For the text-containing cell, return its midpoint in [X, Y] coordinate format. 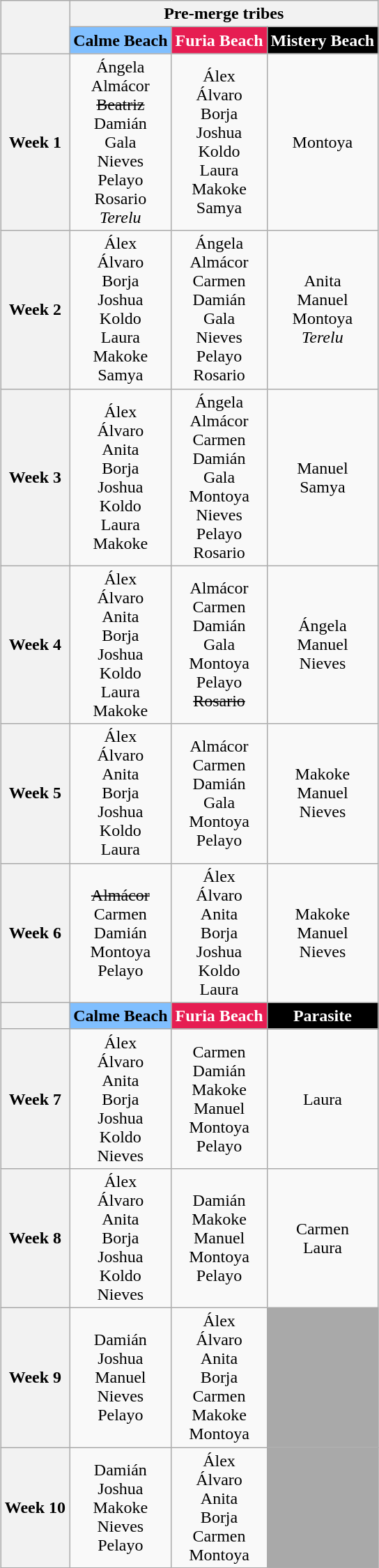
Ángela Almácor Beatriz Damián Gala Nieves Pelayo Rosario Terelu [121, 142]
Laura [323, 1099]
Week 2 [35, 309]
Ángela Almácor Carmen Damián Gala Nieves Pelayo Rosario [219, 309]
Almácor Carmen Damián Gala Montoya Pelayo Rosario [219, 645]
Week 9 [35, 1377]
Almácor Carmen Damián Montoya Pelayo [121, 933]
Ángela Manuel Nieves [323, 645]
Montoya [323, 142]
Pre-merge tribes [224, 14]
Damián Makoke Manuel Montoya Pelayo [219, 1238]
Parasite [323, 1016]
Damián Joshua Manuel Nieves Pelayo [121, 1377]
Week 5 [35, 793]
Álex Álvaro Anita Borja Carmen Makoke Montoya [219, 1377]
Almácor Carmen Damián Gala Montoya Pelayo [219, 793]
Week 10 [35, 1507]
Álex Álvaro Anita Borja Carmen Montoya [219, 1507]
Carmen Laura [323, 1238]
Week 8 [35, 1238]
Week 4 [35, 645]
Mistery Beach [323, 40]
Manuel Samya [323, 477]
Carmen Damián Makoke Manuel Montoya Pelayo [219, 1099]
Week 1 [35, 142]
Damián Joshua Makoke Nieves Pelayo [121, 1507]
Week 6 [35, 933]
Anita Manuel Montoya Terelu [323, 309]
Ángela Almácor Carmen Damián Gala Montoya Nieves Pelayo Rosario [219, 477]
Week 7 [35, 1099]
Week 3 [35, 477]
